Determine the [x, y] coordinate at the center of the cell enclosing the given text.  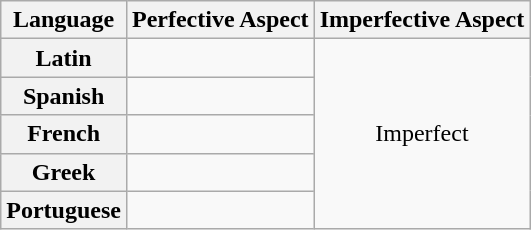
French [64, 134]
Imperfect [422, 134]
Language [64, 20]
Greek [64, 172]
Perfective Aspect [220, 20]
Latin [64, 58]
Spanish [64, 96]
Imperfective Aspect [422, 20]
Portuguese [64, 210]
